Output the (x, y) coordinate of the center of the cell containing the given text.  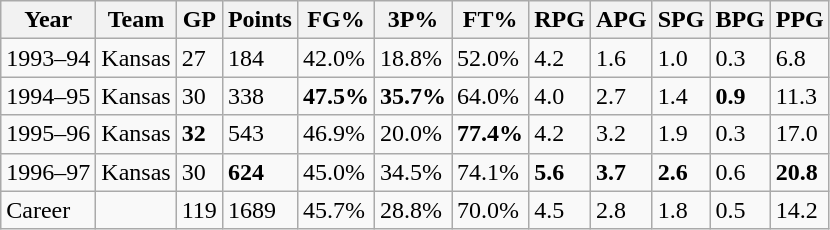
0.9 (740, 96)
184 (260, 58)
27 (199, 58)
35.7% (414, 96)
2.6 (681, 172)
1.8 (681, 210)
34.5% (414, 172)
5.6 (560, 172)
4.0 (560, 96)
Points (260, 20)
Career (48, 210)
3P% (414, 20)
624 (260, 172)
17.0 (800, 134)
1.6 (621, 58)
20.8 (800, 172)
46.9% (336, 134)
3.7 (621, 172)
PPG (800, 20)
1993–94 (48, 58)
FT% (490, 20)
2.7 (621, 96)
1996–97 (48, 172)
18.8% (414, 58)
Year (48, 20)
BPG (740, 20)
Team (136, 20)
543 (260, 134)
APG (621, 20)
FG% (336, 20)
6.8 (800, 58)
28.8% (414, 210)
77.4% (490, 134)
119 (199, 210)
0.5 (740, 210)
2.8 (621, 210)
1995–96 (48, 134)
52.0% (490, 58)
11.3 (800, 96)
4.5 (560, 210)
64.0% (490, 96)
GP (199, 20)
47.5% (336, 96)
1.0 (681, 58)
1994–95 (48, 96)
SPG (681, 20)
42.0% (336, 58)
45.7% (336, 210)
45.0% (336, 172)
14.2 (800, 210)
32 (199, 134)
RPG (560, 20)
1689 (260, 210)
0.6 (740, 172)
1.9 (681, 134)
3.2 (621, 134)
1.4 (681, 96)
338 (260, 96)
20.0% (414, 134)
74.1% (490, 172)
70.0% (490, 210)
